From the cell containing the given text, extract its center point as (X, Y) coordinate. 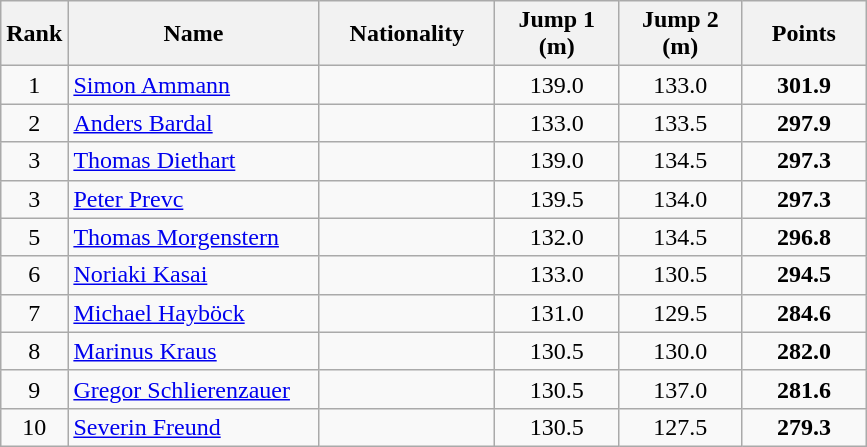
129.5 (681, 313)
284.6 (804, 313)
Simon Ammann (194, 85)
Thomas Morgenstern (194, 237)
Michael Hayböck (194, 313)
6 (34, 275)
Gregor Schlierenzauer (194, 389)
9 (34, 389)
132.0 (557, 237)
Marinus Kraus (194, 351)
281.6 (804, 389)
282.0 (804, 351)
5 (34, 237)
134.0 (681, 199)
Noriaki Kasai (194, 275)
Rank (34, 34)
Name (194, 34)
2 (34, 123)
130.0 (681, 351)
131.0 (557, 313)
Points (804, 34)
133.5 (681, 123)
1 (34, 85)
Peter Prevc (194, 199)
Jump 1 (m) (557, 34)
10 (34, 427)
Severin Freund (194, 427)
296.8 (804, 237)
Thomas Diethart (194, 161)
8 (34, 351)
279.3 (804, 427)
Nationality (407, 34)
Anders Bardal (194, 123)
127.5 (681, 427)
7 (34, 313)
137.0 (681, 389)
297.9 (804, 123)
139.5 (557, 199)
Jump 2 (m) (681, 34)
301.9 (804, 85)
294.5 (804, 275)
